Determine the (X, Y) coordinate at the center of the cell enclosing the given text.  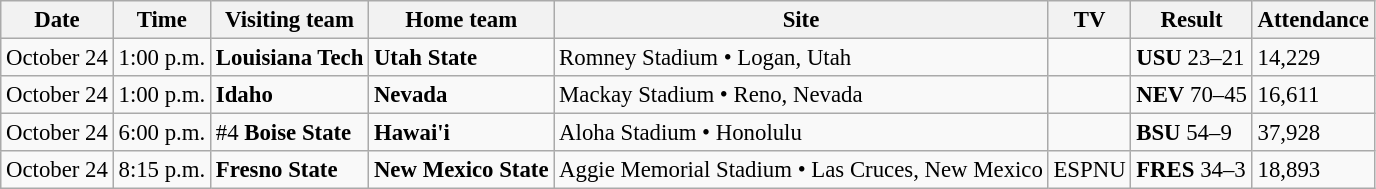
#4 Boise State (290, 133)
FRES 34–3 (1192, 170)
8:15 p.m. (162, 170)
Hawai'i (462, 133)
TV (1090, 20)
16,611 (1313, 95)
Fresno State (290, 170)
Attendance (1313, 20)
Time (162, 20)
18,893 (1313, 170)
Romney Stadium • Logan, Utah (801, 58)
Louisiana Tech (290, 58)
Site (801, 20)
14,229 (1313, 58)
6:00 p.m. (162, 133)
Home team (462, 20)
Aggie Memorial Stadium • Las Cruces, New Mexico (801, 170)
New Mexico State (462, 170)
Utah State (462, 58)
Visiting team (290, 20)
37,928 (1313, 133)
BSU 54–9 (1192, 133)
Mackay Stadium • Reno, Nevada (801, 95)
Date (57, 20)
Result (1192, 20)
NEV 70–45 (1192, 95)
Idaho (290, 95)
USU 23–21 (1192, 58)
Aloha Stadium • Honolulu (801, 133)
Nevada (462, 95)
ESPNU (1090, 170)
